Return the (x, y) coordinate for the center point of the cell that contains the specified text.  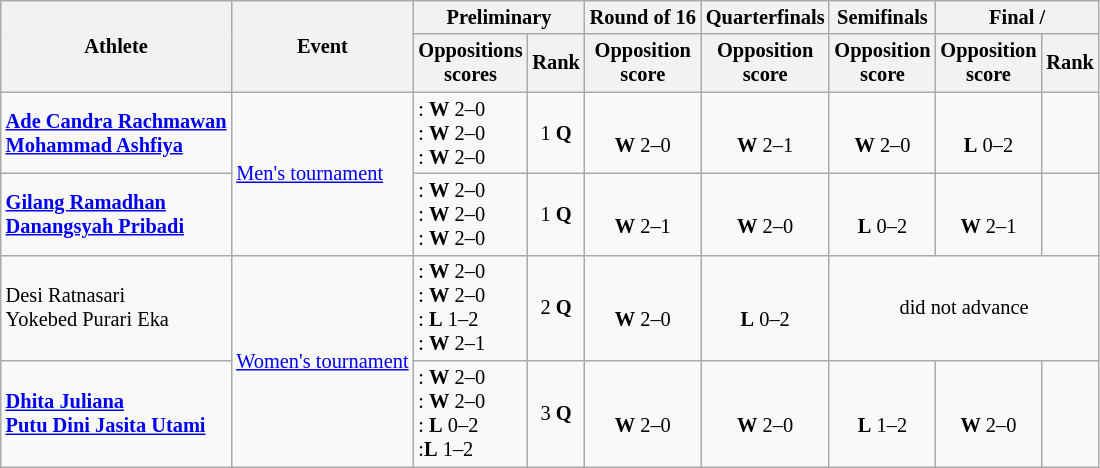
2 Q (556, 308)
L 1–2 (882, 414)
Desi RatnasariYokebed Purari Eka (116, 308)
Ade Candra RachmawanMohammad Ashfiya (116, 133)
Men's tournament (322, 174)
: W 2–0: W 2–0: L 1–2: W 2–1 (470, 308)
Event (322, 46)
Semifinals (882, 17)
Oppositions scores (470, 63)
3 Q (556, 414)
Women's tournament (322, 360)
Quarterfinals (766, 17)
: W 2–0: W 2–0: L 0–2:L 1–2 (470, 414)
Athlete (116, 46)
Dhita JulianaPutu Dini Jasita Utami (116, 414)
Preliminary (498, 17)
Gilang RamadhanDanangsyah Pribadi (116, 214)
Round of 16 (643, 17)
did not advance (964, 308)
Final / (1016, 17)
